Detect which cell encompasses the target text, then output its [x, y] center coordinate. 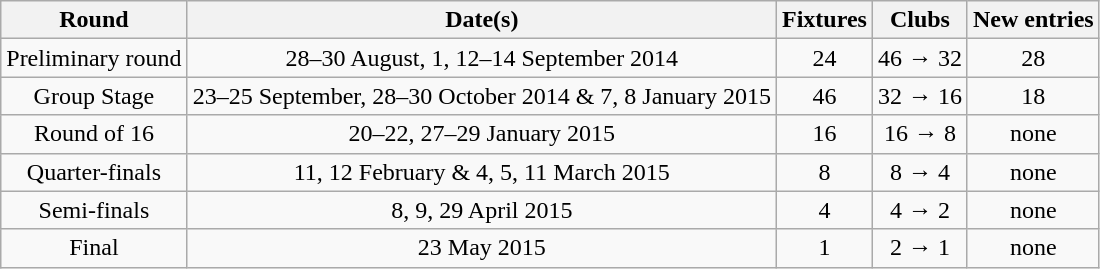
46 [824, 96]
23 May 2015 [482, 248]
4 [824, 210]
Clubs [920, 20]
Date(s) [482, 20]
Final [94, 248]
1 [824, 248]
Quarter-finals [94, 172]
28–30 August, 1, 12–14 September 2014 [482, 58]
32 → 16 [920, 96]
23–25 September, 28–30 October 2014 & 7, 8 January 2015 [482, 96]
16 → 8 [920, 134]
8 [824, 172]
8, 9, 29 April 2015 [482, 210]
Group Stage [94, 96]
New entries [1033, 20]
8 → 4 [920, 172]
4 → 2 [920, 210]
24 [824, 58]
16 [824, 134]
20–22, 27–29 January 2015 [482, 134]
Round [94, 20]
Preliminary round [94, 58]
46 → 32 [920, 58]
18 [1033, 96]
Fixtures [824, 20]
2 → 1 [920, 248]
28 [1033, 58]
Semi-finals [94, 210]
11, 12 February & 4, 5, 11 March 2015 [482, 172]
Round of 16 [94, 134]
